Provide the (X, Y) coordinate of the cell's center where the given text is located.  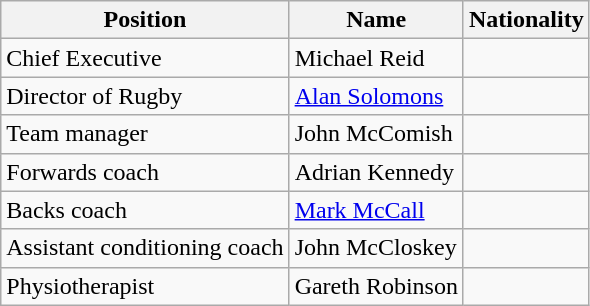
John McCloskey (376, 248)
John McComish (376, 134)
Forwards coach (145, 172)
Team manager (145, 134)
Gareth Robinson (376, 286)
Backs coach (145, 210)
Nationality (526, 20)
Physiotherapist (145, 286)
Director of Rugby (145, 96)
Chief Executive (145, 58)
Alan Solomons (376, 96)
Michael Reid (376, 58)
Mark McCall (376, 210)
Adrian Kennedy (376, 172)
Assistant conditioning coach (145, 248)
Position (145, 20)
Name (376, 20)
